Return [x, y] of the center of cell containing provided text 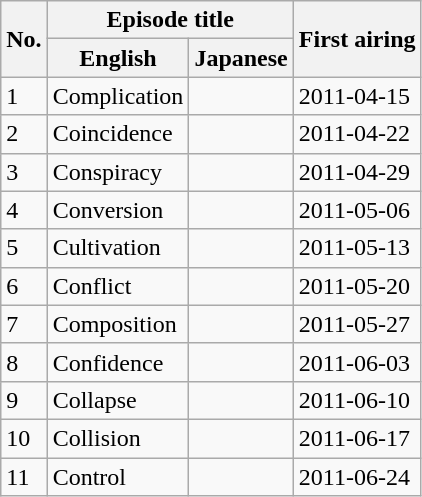
First airing [357, 39]
Collision [118, 438]
6 [24, 286]
Cultivation [118, 248]
2011-04-15 [357, 96]
11 [24, 477]
2 [24, 134]
Control [118, 477]
Conversion [118, 210]
10 [24, 438]
2011-06-17 [357, 438]
2011-06-03 [357, 362]
English [118, 58]
4 [24, 210]
Collapse [118, 400]
Confidence [118, 362]
Episode title [170, 20]
2011-06-10 [357, 400]
2011-05-20 [357, 286]
2011-04-29 [357, 172]
1 [24, 96]
No. [24, 39]
7 [24, 324]
Complication [118, 96]
2011-05-27 [357, 324]
Composition [118, 324]
Japanese [241, 58]
5 [24, 248]
3 [24, 172]
2011-06-24 [357, 477]
Conspiracy [118, 172]
2011-05-13 [357, 248]
2011-04-22 [357, 134]
Coincidence [118, 134]
Conflict [118, 286]
2011-05-06 [357, 210]
8 [24, 362]
9 [24, 400]
